Return the [x, y] coordinate for the center point of the cell that contains the specified text.  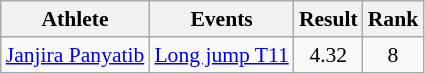
Result [328, 19]
Events [221, 19]
8 [394, 55]
4.32 [328, 55]
Athlete [76, 19]
Long jump T11 [221, 55]
Janjira Panyatib [76, 55]
Rank [394, 19]
